From the cell containing the given text, extract its center point as [X, Y] coordinate. 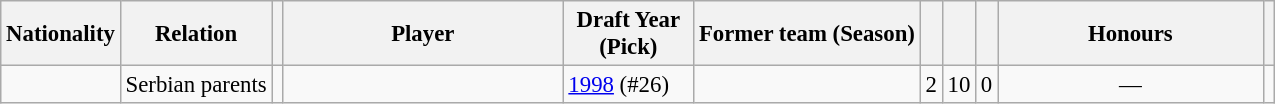
Honours [1131, 34]
10 [958, 85]
Nationality [60, 34]
2 [931, 85]
Serbian parents [196, 85]
0 [987, 85]
Former team (Season) [808, 34]
Player [422, 34]
1998 (#26) [628, 85]
Relation [196, 34]
— [1131, 85]
Draft Year (Pick) [628, 34]
